Output the [X, Y] coordinate of the center of the cell containing the given text.  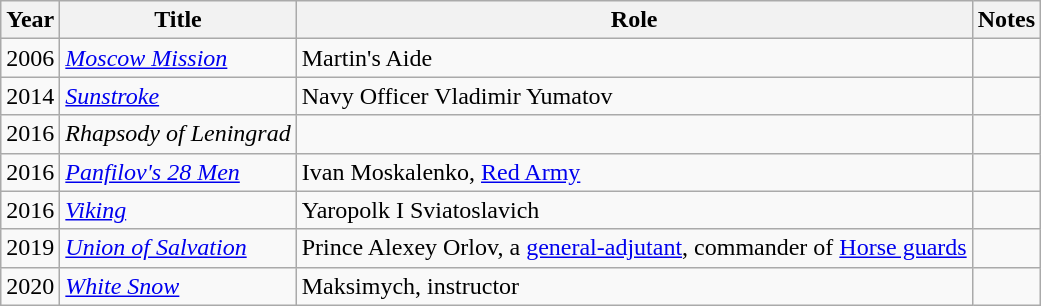
2006 [30, 58]
Yaropolk I Sviatoslavich [634, 210]
Panfilov's 28 Men [178, 172]
Union of Salvation [178, 248]
Maksimych, instructor [634, 286]
Ivan Moskalenko, Red Army [634, 172]
2019 [30, 248]
Viking [178, 210]
Year [30, 20]
Rhapsody of Leningrad [178, 134]
2020 [30, 286]
Title [178, 20]
2014 [30, 96]
Sunstroke [178, 96]
Prince Alexey Orlov, a general-adjutant, commander of Horse guards [634, 248]
Role [634, 20]
Moscow Mission [178, 58]
White Snow [178, 286]
Notes [1006, 20]
Navy Officer Vladimir Yumatov [634, 96]
Martin's Aide [634, 58]
